Return the (X, Y) coordinate for the center point of the cell that contains the specified text.  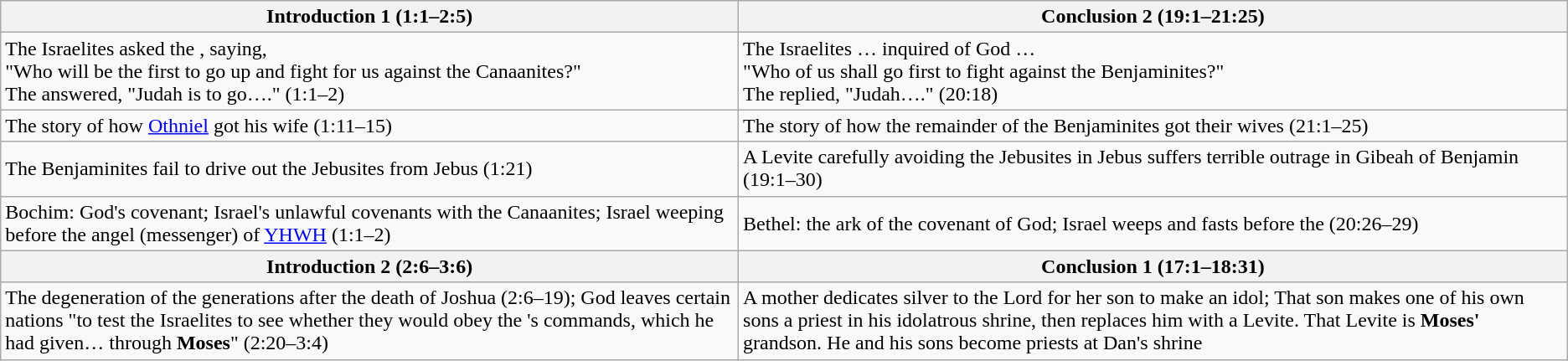
A Levite carefully avoiding the Jebusites in Jebus suffers terrible outrage in Gibeah of Benjamin (19:1–30) (1153, 169)
The Israelites asked the , saying,"Who will be the first to go up and fight for us against the Canaanites?"The answered, "Judah is to go…." (1:1–2) (370, 71)
Bochim: God's covenant; Israel's unlawful covenants with the Canaanites; Israel weeping before the angel (messenger) of YHWH (1:1–2) (370, 223)
The story of how Othniel got his wife (1:11–15) (370, 126)
Conclusion 1 (17:1–18:31) (1153, 266)
The story of how the remainder of the Benjaminites got their wives (21:1–25) (1153, 126)
Conclusion 2 (19:1–21:25) (1153, 17)
The Benjaminites fail to drive out the Jebusites from Jebus (1:21) (370, 169)
Introduction 2 (2:6–3:6) (370, 266)
Bethel: the ark of the covenant of God; Israel weeps and fasts before the (20:26–29) (1153, 223)
The Israelites … inquired of God …"Who of us shall go first to fight against the Benjaminites?"The replied, "Judah…." (20:18) (1153, 71)
Introduction 1 (1:1–2:5) (370, 17)
